Capture the cell that displays the provided text and extract its (X, Y) central coordinate. 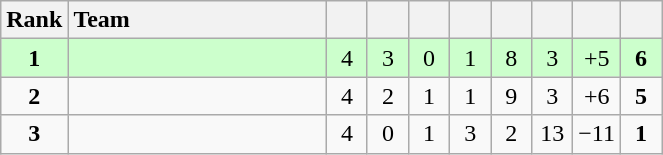
8 (512, 58)
5 (642, 96)
Team (198, 20)
+6 (597, 96)
9 (512, 96)
13 (552, 134)
+5 (597, 58)
Rank (34, 20)
6 (642, 58)
−11 (597, 134)
